Extract the (X, Y) coordinate from the center of the cell holding the provided text.  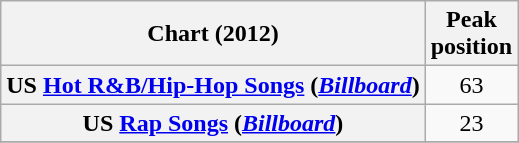
Peakposition (471, 34)
23 (471, 123)
63 (471, 85)
US Hot R&B/Hip-Hop Songs (Billboard) (213, 85)
Chart (2012) (213, 34)
US Rap Songs (Billboard) (213, 123)
